Determine the [X, Y] coordinate at the center of the cell enclosing the given text.  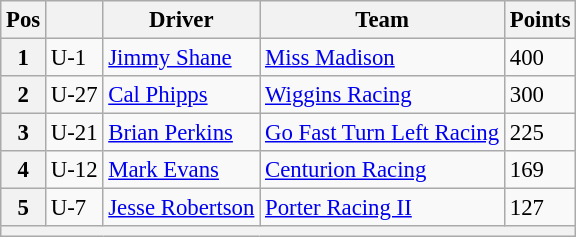
Go Fast Turn Left Racing [382, 133]
Pos [24, 20]
Mark Evans [182, 170]
300 [540, 95]
Driver [182, 20]
Porter Racing II [382, 208]
U-1 [74, 58]
225 [540, 133]
Centurion Racing [382, 170]
Cal Phipps [182, 95]
127 [540, 208]
5 [24, 208]
Jesse Robertson [182, 208]
Points [540, 20]
U-12 [74, 170]
169 [540, 170]
3 [24, 133]
Miss Madison [382, 58]
U-21 [74, 133]
Brian Perkins [182, 133]
4 [24, 170]
U-27 [74, 95]
2 [24, 95]
U-7 [74, 208]
400 [540, 58]
Team [382, 20]
Wiggins Racing [382, 95]
Jimmy Shane [182, 58]
1 [24, 58]
